From the cell containing the given text, extract its center point as (x, y) coordinate. 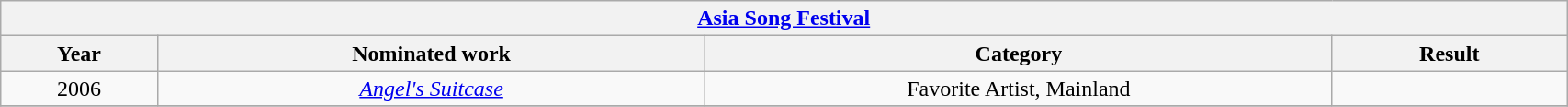
Nominated work (432, 53)
Result (1450, 53)
Year (79, 53)
Angel's Suitcase (432, 89)
Category (1019, 53)
2006 (79, 89)
Asia Song Festival (784, 18)
Favorite Artist, Mainland (1019, 89)
